Scan for the cell matching the given text and deliver its [x, y] coordinate at center. 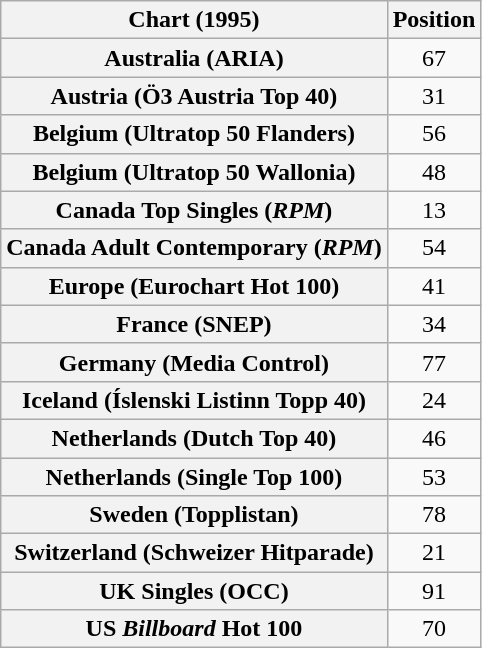
Canada Adult Contemporary (RPM) [194, 248]
Australia (ARIA) [194, 58]
Belgium (Ultratop 50 Wallonia) [194, 172]
67 [434, 58]
21 [434, 553]
24 [434, 400]
Sweden (Topplistan) [194, 515]
78 [434, 515]
70 [434, 629]
US Billboard Hot 100 [194, 629]
77 [434, 362]
Iceland (Íslenski Listinn Topp 40) [194, 400]
Chart (1995) [194, 20]
Germany (Media Control) [194, 362]
Canada Top Singles (RPM) [194, 210]
Netherlands (Dutch Top 40) [194, 438]
Position [434, 20]
France (SNEP) [194, 324]
91 [434, 591]
13 [434, 210]
31 [434, 96]
34 [434, 324]
46 [434, 438]
41 [434, 286]
56 [434, 134]
Belgium (Ultratop 50 Flanders) [194, 134]
UK Singles (OCC) [194, 591]
Europe (Eurochart Hot 100) [194, 286]
54 [434, 248]
Austria (Ö3 Austria Top 40) [194, 96]
Switzerland (Schweizer Hitparade) [194, 553]
Netherlands (Single Top 100) [194, 477]
48 [434, 172]
53 [434, 477]
